Identify which cell holds the provided text, then report its (X, Y) central coordinate. 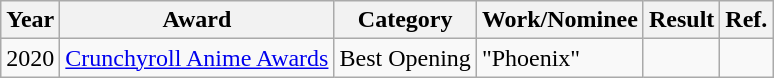
Crunchyroll Anime Awards (197, 58)
"Phoenix" (560, 58)
Result (681, 20)
Ref. (746, 20)
Best Opening (405, 58)
Category (405, 20)
Work/Nominee (560, 20)
Year (30, 20)
2020 (30, 58)
Award (197, 20)
